From the cell containing the given text, extract its center point as [X, Y] coordinate. 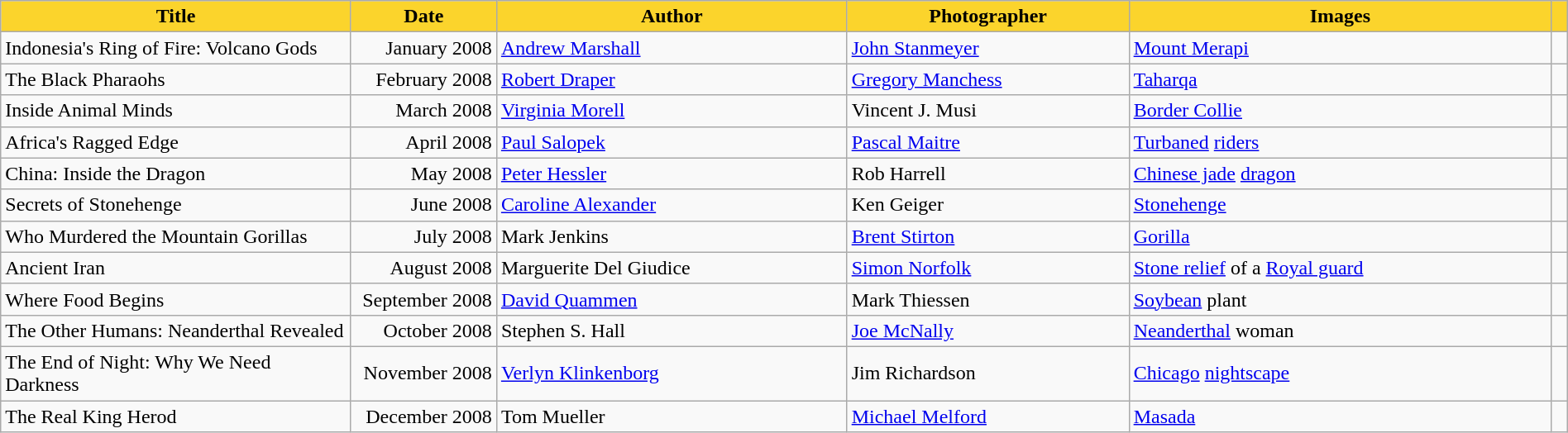
Vincent J. Musi [987, 111]
Photographer [987, 17]
Inside Animal Minds [176, 111]
David Quammen [672, 299]
Neanderthal woman [1340, 331]
February 2008 [423, 79]
Brent Stirton [987, 236]
Soybean plant [1340, 299]
Andrew Marshall [672, 48]
Taharqa [1340, 79]
Paul Salopek [672, 142]
August 2008 [423, 268]
Michael Melford [987, 416]
Stonehenge [1340, 205]
Tom Mueller [672, 416]
December 2008 [423, 416]
Marguerite Del Giudice [672, 268]
John Stanmeyer [987, 48]
Robert Draper [672, 79]
The End of Night: Why We Need Darkness [176, 374]
Turbaned riders [1340, 142]
Title [176, 17]
China: Inside the Dragon [176, 174]
Mark Thiessen [987, 299]
Ancient Iran [176, 268]
Gregory Manchess [987, 79]
Gorilla [1340, 236]
Mark Jenkins [672, 236]
January 2008 [423, 48]
October 2008 [423, 331]
November 2008 [423, 374]
The Real King Herod [176, 416]
Virginia Morell [672, 111]
Mount Merapi [1340, 48]
Verlyn Klinkenborg [672, 374]
April 2008 [423, 142]
The Black Pharaohs [176, 79]
September 2008 [423, 299]
Pascal Maitre [987, 142]
June 2008 [423, 205]
Date [423, 17]
Masada [1340, 416]
Secrets of Stonehenge [176, 205]
March 2008 [423, 111]
Chicago nightscape [1340, 374]
Caroline Alexander [672, 205]
Chinese jade dragon [1340, 174]
Author [672, 17]
Stephen S. Hall [672, 331]
Joe McNally [987, 331]
Peter Hessler [672, 174]
Simon Norfolk [987, 268]
Ken Geiger [987, 205]
July 2008 [423, 236]
Border Collie [1340, 111]
Indonesia's Ring of Fire: Volcano Gods [176, 48]
May 2008 [423, 174]
Images [1340, 17]
Who Murdered the Mountain Gorillas [176, 236]
Stone relief of a Royal guard [1340, 268]
Jim Richardson [987, 374]
Rob Harrell [987, 174]
Africa's Ragged Edge [176, 142]
Where Food Begins [176, 299]
The Other Humans: Neanderthal Revealed [176, 331]
